Capture the cell that displays the provided text and extract its [X, Y] central coordinate. 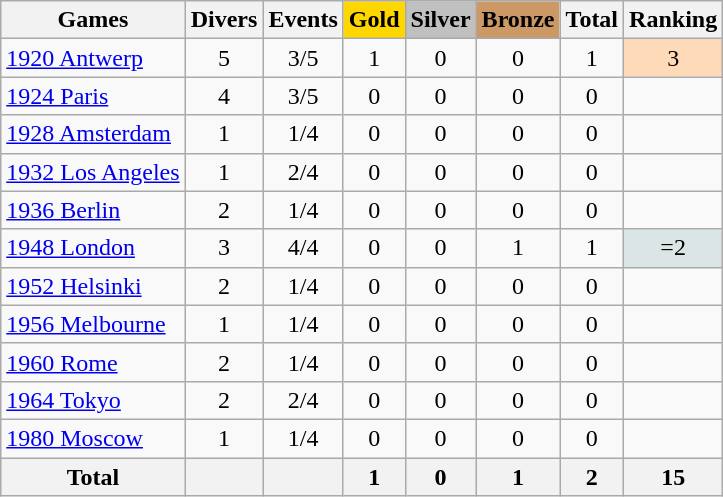
=2 [674, 248]
Games [93, 20]
1920 Antwerp [93, 58]
Silver [440, 20]
15 [674, 477]
Events [303, 20]
1980 Moscow [93, 438]
1932 Los Angeles [93, 172]
1948 London [93, 248]
1936 Berlin [93, 210]
1928 Amsterdam [93, 134]
1960 Rome [93, 362]
Gold [374, 20]
1956 Melbourne [93, 324]
Ranking [674, 20]
Bronze [518, 20]
1924 Paris [93, 96]
1964 Tokyo [93, 400]
1952 Helsinki [93, 286]
4 [224, 96]
4/4 [303, 248]
Divers [224, 20]
5 [224, 58]
